Pinpoint the cell where the given text exists, returning its (x, y) midpoint coordinate. 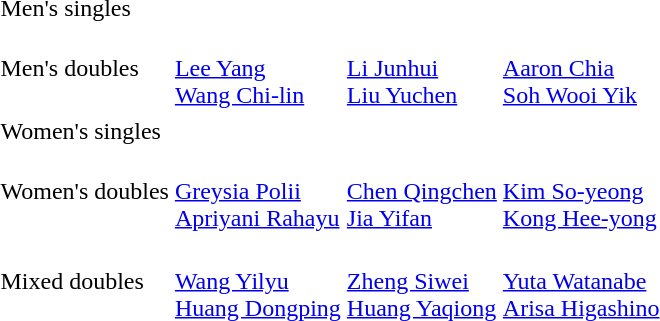
Li JunhuiLiu Yuchen (422, 68)
Greysia PoliiApriyani Rahayu (258, 191)
Lee YangWang Chi-lin (258, 68)
Chen QingchenJia Yifan (422, 191)
